Extract the (X, Y) coordinate from the center of the cell holding the provided text.  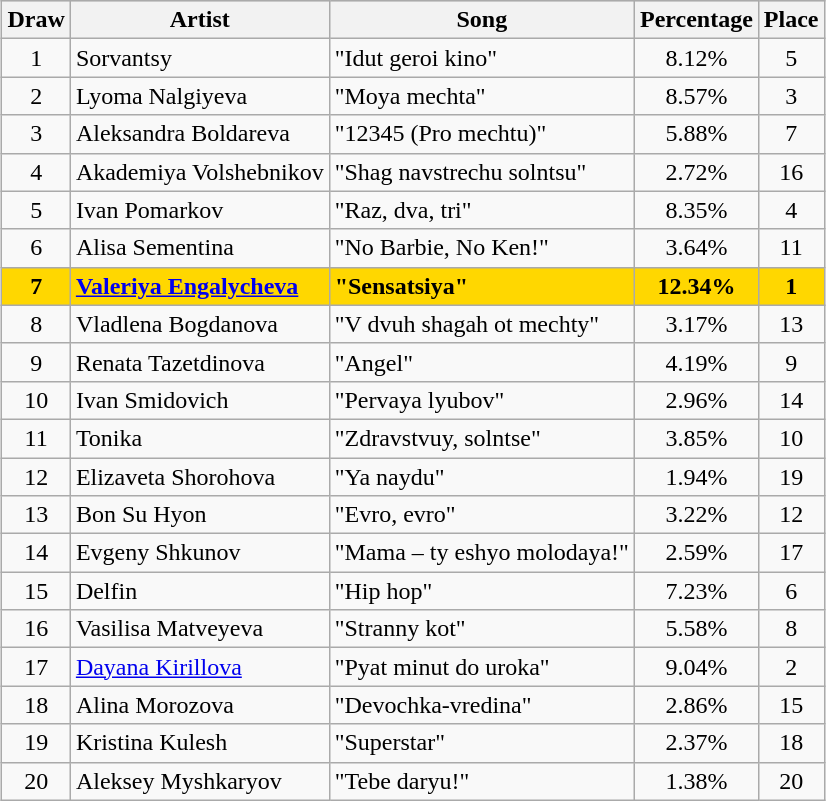
4.19% (696, 362)
Draw (36, 20)
"Angel" (482, 362)
Artist (200, 20)
Vasilisa Matveyeva (200, 629)
5.58% (696, 629)
"Devochka-vredina" (482, 705)
Place (791, 20)
9.04% (696, 667)
"Idut geroi kino" (482, 58)
1.38% (696, 781)
Ivan Pomarkov (200, 210)
"Shag navstrechu solntsu" (482, 172)
"Mama – ty eshyo molodaya!" (482, 553)
"Evro, evro" (482, 515)
2.59% (696, 553)
"Ya naydu" (482, 477)
"Stranny kot" (482, 629)
"Raz, dva, tri" (482, 210)
Aleksey Myshkaryov (200, 781)
Kristina Kulesh (200, 743)
Ivan Smidovich (200, 400)
5.88% (696, 134)
3.22% (696, 515)
Dayana Kirillova (200, 667)
Evgeny Shkunov (200, 553)
Lyoma Nalgiyeva (200, 96)
Tonika (200, 438)
Vladlena Bogdanova (200, 324)
Valeriya Engalycheva (200, 286)
"V dvuh shagah ot mechty" (482, 324)
"Hip hop" (482, 591)
"Zdravstvuy, solntse" (482, 438)
"Pervaya lyubov" (482, 400)
8.57% (696, 96)
8.35% (696, 210)
Percentage (696, 20)
8.12% (696, 58)
Sorvantsy (200, 58)
Alisa Sementina (200, 248)
Alina Morozova (200, 705)
1.94% (696, 477)
3.85% (696, 438)
"Superstar" (482, 743)
Aleksandra Boldareva (200, 134)
3.17% (696, 324)
"Moya mechta" (482, 96)
"Sensatsiya" (482, 286)
2.37% (696, 743)
2.96% (696, 400)
Delfin (200, 591)
Elizaveta Shorohova (200, 477)
"Pyat minut do uroka" (482, 667)
"12345 (Pro mechtu)" (482, 134)
Akademiya Volshebnikov (200, 172)
Song (482, 20)
Bon Su Hyon (200, 515)
Renata Tazetdinova (200, 362)
2.86% (696, 705)
"Tebe daryu!" (482, 781)
12.34% (696, 286)
7.23% (696, 591)
3.64% (696, 248)
2.72% (696, 172)
"No Barbie, No Ken!" (482, 248)
